Return the (X, Y) coordinate for the center point of the cell that contains the specified text.  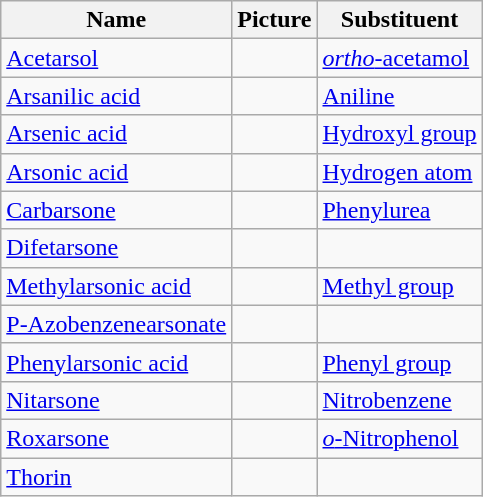
Phenyl group (400, 362)
Substituent (400, 20)
Hydrogen atom (400, 172)
Phenylarsonic acid (116, 362)
Picture (274, 20)
Arsonic acid (116, 172)
Difetarsone (116, 248)
ortho-acetamol (400, 58)
Methylarsonic acid (116, 286)
Thorin (116, 477)
Methyl group (400, 286)
o-Nitrophenol (400, 438)
Nitarsone (116, 400)
Name (116, 20)
Nitrobenzene (400, 400)
Carbarsone (116, 210)
Hydroxyl group (400, 134)
Arsanilic acid (116, 96)
Acetarsol (116, 58)
Phenylurea (400, 210)
Aniline (400, 96)
Arsenic acid (116, 134)
Roxarsone (116, 438)
P-Azobenzenearsonate (116, 324)
